For the text-containing cell, return its midpoint in (x, y) coordinate format. 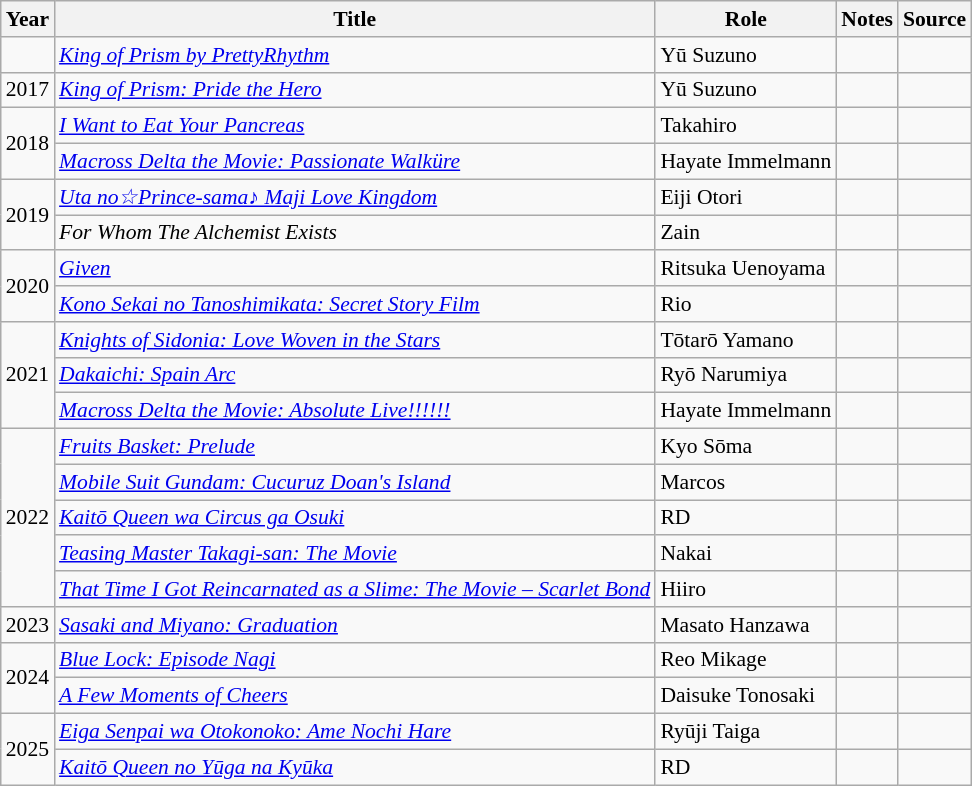
Eiga Senpai wa Otokonoko: Ame Nochi Hare (354, 732)
Blue Lock: Episode Nagi (354, 660)
Year (28, 19)
Kaitō Queen no Yūga na Kyūka (354, 767)
Dakaichi: Spain Arc (354, 375)
Hiiro (746, 589)
Reo Mikage (746, 660)
Rio (746, 304)
King of Prism: Pride the Hero (354, 90)
Ritsuka Uenoyama (746, 269)
Masato Hanzawa (746, 625)
For Whom The Alchemist Exists (354, 233)
Ryūji Taiga (746, 732)
Kaitō Queen wa Circus ga Osuki (354, 518)
Knights of Sidonia: Love Woven in the Stars (354, 340)
2020 (28, 286)
Zain (746, 233)
Tōtarō Yamano (746, 340)
Takahiro (746, 126)
2025 (28, 750)
Notes (867, 19)
Uta no☆Prince-sama♪ Maji Love Kingdom (354, 197)
Ryō Narumiya (746, 375)
Mobile Suit Gundam: Cucuruz Doan's Island (354, 482)
Macross Delta the Movie: Passionate Walküre (354, 162)
Title (354, 19)
Daisuke Tonosaki (746, 696)
Eiji Otori (746, 197)
A Few Moments of Cheers (354, 696)
That Time I Got Reincarnated as a Slime: The Movie – Scarlet Bond (354, 589)
2022 (28, 518)
Sasaki and Miyano: Graduation (354, 625)
Role (746, 19)
2019 (28, 214)
Given (354, 269)
Marcos (746, 482)
Nakai (746, 554)
2024 (28, 678)
Macross Delta the Movie: Absolute Live!!!!!! (354, 411)
Fruits Basket: Prelude (354, 447)
I Want to Eat Your Pancreas (354, 126)
2017 (28, 90)
Source (934, 19)
2021 (28, 376)
Kyo Sōma (746, 447)
Teasing Master Takagi-san: The Movie (354, 554)
Kono Sekai no Tanoshimikata: Secret Story Film (354, 304)
King of Prism by PrettyRhythm (354, 55)
2023 (28, 625)
2018 (28, 144)
